Determine the (X, Y) coordinate at the center of the cell enclosing the given text.  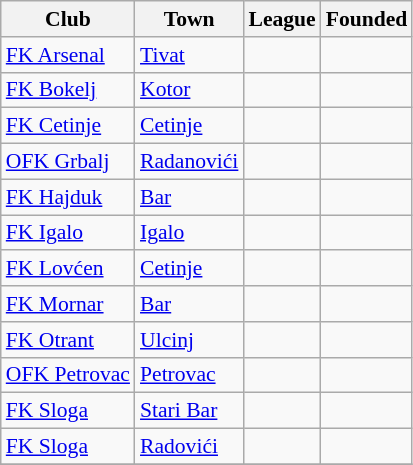
Kotor (189, 90)
FK Otrant (68, 340)
FK Arsenal (68, 55)
FK Bokelj (68, 90)
FK Cetinje (68, 126)
FK Lovćen (68, 269)
Radanovići (189, 162)
OFK Grbalj (68, 162)
Petrovac (189, 375)
Igalo (189, 233)
OFK Petrovac (68, 375)
League (282, 19)
Tivat (189, 55)
Founded (367, 19)
FK Hajduk (68, 197)
FK Mornar (68, 304)
Radovići (189, 447)
FK Igalo (68, 233)
Stari Bar (189, 411)
Town (189, 19)
Club (68, 19)
Ulcinj (189, 340)
